For the text-containing cell, return its midpoint in [X, Y] coordinate format. 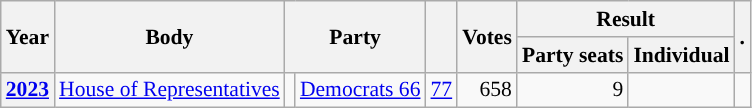
2023 [28, 90]
Individual [681, 55]
Body [170, 36]
658 [487, 90]
Votes [487, 36]
77 [442, 90]
Party [356, 36]
House of Representatives [170, 90]
9 [572, 90]
Party seats [572, 55]
Democrats 66 [360, 90]
. [742, 36]
Year [28, 36]
Result [626, 19]
